Return [X, Y] of the center of cell containing provided text 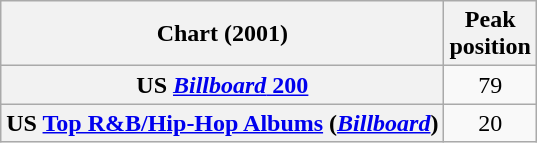
Peakposition [490, 34]
79 [490, 85]
US Billboard 200 [222, 85]
US Top R&B/Hip-Hop Albums (Billboard) [222, 123]
20 [490, 123]
Chart (2001) [222, 34]
